Detect which cell encompasses the target text, then output its (x, y) center coordinate. 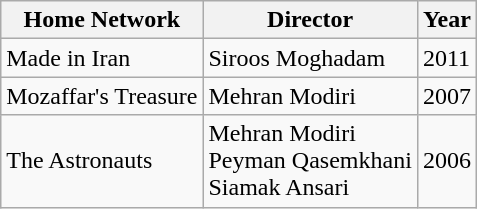
Mehran ModiriPeyman QasemkhaniSiamak Ansari (310, 161)
2007 (446, 96)
Director (310, 20)
Made in Iran (102, 58)
2011 (446, 58)
Siroos Moghadam (310, 58)
2006 (446, 161)
Home Network (102, 20)
Mehran Modiri (310, 96)
Year (446, 20)
The Astronauts (102, 161)
Mozaffar's Treasure (102, 96)
